Determine the (X, Y) coordinate at the center of the cell enclosing the given text.  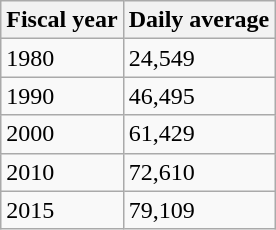
46,495 (199, 96)
24,549 (199, 58)
1980 (62, 58)
2000 (62, 134)
72,610 (199, 172)
79,109 (199, 210)
Daily average (199, 20)
2015 (62, 210)
2010 (62, 172)
1990 (62, 96)
61,429 (199, 134)
Fiscal year (62, 20)
